Provide the (X, Y) coordinate of the cell's center where the given text is located.  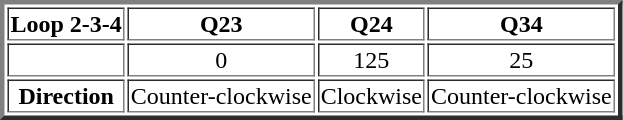
Q23 (222, 24)
0 (222, 60)
125 (372, 60)
Loop 2-3-4 (66, 24)
Direction (66, 96)
Q34 (522, 24)
25 (522, 60)
Clockwise (372, 96)
Q24 (372, 24)
